Find where the given text appears and provide that cell's center as [X, Y] coordinate. 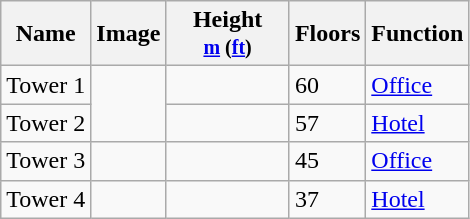
60 [327, 85]
Function [418, 34]
57 [327, 123]
Tower 2 [46, 123]
Tower 1 [46, 85]
Floors [327, 34]
Tower 4 [46, 199]
45 [327, 161]
37 [327, 199]
Tower 3 [46, 161]
Image [128, 34]
Name [46, 34]
Heightm (ft) [228, 34]
